Identify which cell holds the provided text, then report its (X, Y) central coordinate. 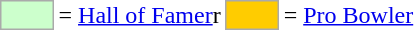
= Hall of Famerr (140, 15)
